Capture the cell that displays the provided text and extract its [X, Y] central coordinate. 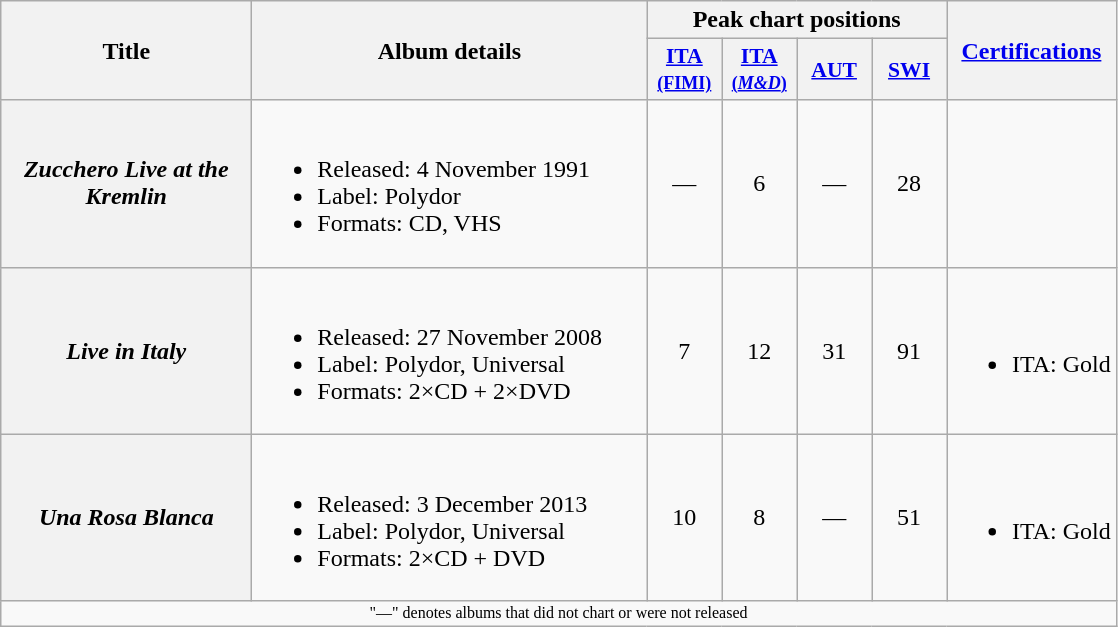
ITA(FIMI) [684, 70]
31 [834, 350]
10 [684, 518]
SWI [910, 70]
12 [760, 350]
AUT [834, 70]
ITA(M&D) [760, 70]
Zucchero Live at the Kremlin [126, 184]
Album details [450, 50]
7 [684, 350]
Peak chart positions [797, 20]
28 [910, 184]
Una Rosa Blanca [126, 518]
Title [126, 50]
Live in Italy [126, 350]
"—" denotes albums that did not chart or were not released [559, 613]
51 [910, 518]
Certifications [1031, 50]
8 [760, 518]
Released: 27 November 2008Label: Polydor, UniversalFormats: 2×CD + 2×DVD [450, 350]
6 [760, 184]
Released: 3 December 2013Label: Polydor, UniversalFormats: 2×CD + DVD [450, 518]
91 [910, 350]
Released: 4 November 1991Label: PolydorFormats: CD, VHS [450, 184]
